Detect which cell encompasses the target text, then output its (x, y) center coordinate. 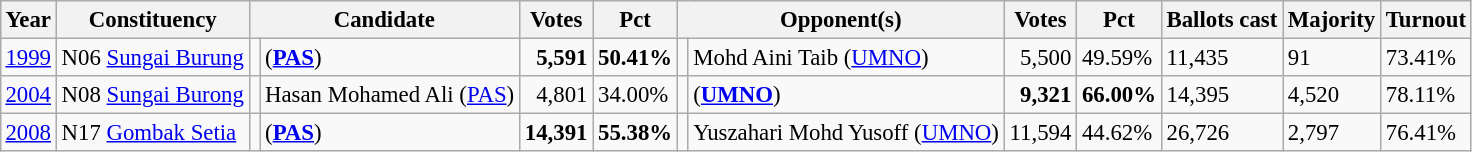
N17 Gombak Setia (152, 133)
76.41% (1426, 133)
2,797 (1332, 133)
26,726 (1222, 133)
9,321 (1040, 95)
78.11% (1426, 95)
Constituency (152, 20)
55.38% (636, 133)
50.41% (636, 57)
Turnout (1426, 20)
N06 Sungai Burung (152, 57)
11,435 (1222, 57)
11,594 (1040, 133)
(UMNO) (846, 95)
Year (28, 20)
5,500 (1040, 57)
14,391 (556, 133)
14,395 (1222, 95)
2008 (28, 133)
Opponent(s) (840, 20)
49.59% (1120, 57)
2004 (28, 95)
91 (1332, 57)
Mohd Aini Taib (UMNO) (846, 57)
N08 Sungai Burong (152, 95)
Hasan Mohamed Ali (PAS) (390, 95)
4,801 (556, 95)
66.00% (1120, 95)
44.62% (1120, 133)
Majority (1332, 20)
1999 (28, 57)
73.41% (1426, 57)
5,591 (556, 57)
4,520 (1332, 95)
34.00% (636, 95)
Candidate (384, 20)
Yuszahari Mohd Yusoff (UMNO) (846, 133)
Ballots cast (1222, 20)
